Determine the [X, Y] coordinate at the center of the cell enclosing the given text.  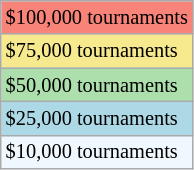
$75,000 tournaments [97, 51]
$25,000 tournaments [97, 118]
$100,000 tournaments [97, 17]
$50,000 tournaments [97, 85]
$10,000 tournaments [97, 152]
